Determine the [X, Y] coordinate at the center of the cell enclosing the given text.  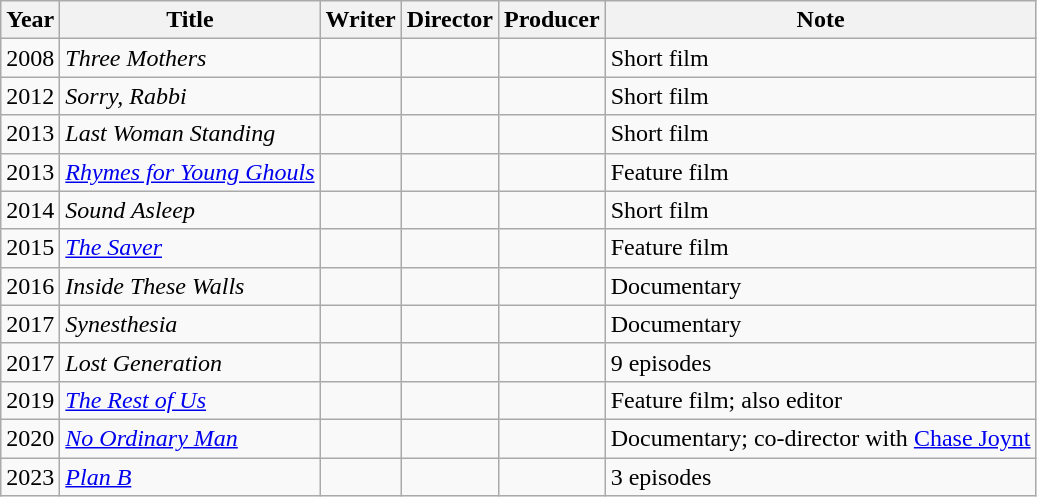
Plan B [190, 477]
Three Mothers [190, 58]
Title [190, 20]
Rhymes for Young Ghouls [190, 172]
Note [820, 20]
Synesthesia [190, 324]
2023 [30, 477]
Writer [360, 20]
Last Woman Standing [190, 134]
2020 [30, 438]
2015 [30, 248]
Documentary; co-director with Chase Joynt [820, 438]
The Rest of Us [190, 400]
Lost Generation [190, 362]
2016 [30, 286]
Inside These Walls [190, 286]
3 episodes [820, 477]
Feature film; also editor [820, 400]
Director [450, 20]
Year [30, 20]
2014 [30, 210]
2019 [30, 400]
9 episodes [820, 362]
The Saver [190, 248]
Producer [552, 20]
No Ordinary Man [190, 438]
2008 [30, 58]
Sorry, Rabbi [190, 96]
Sound Asleep [190, 210]
2012 [30, 96]
